Extract the [X, Y] coordinate from the center of the cell holding the provided text.  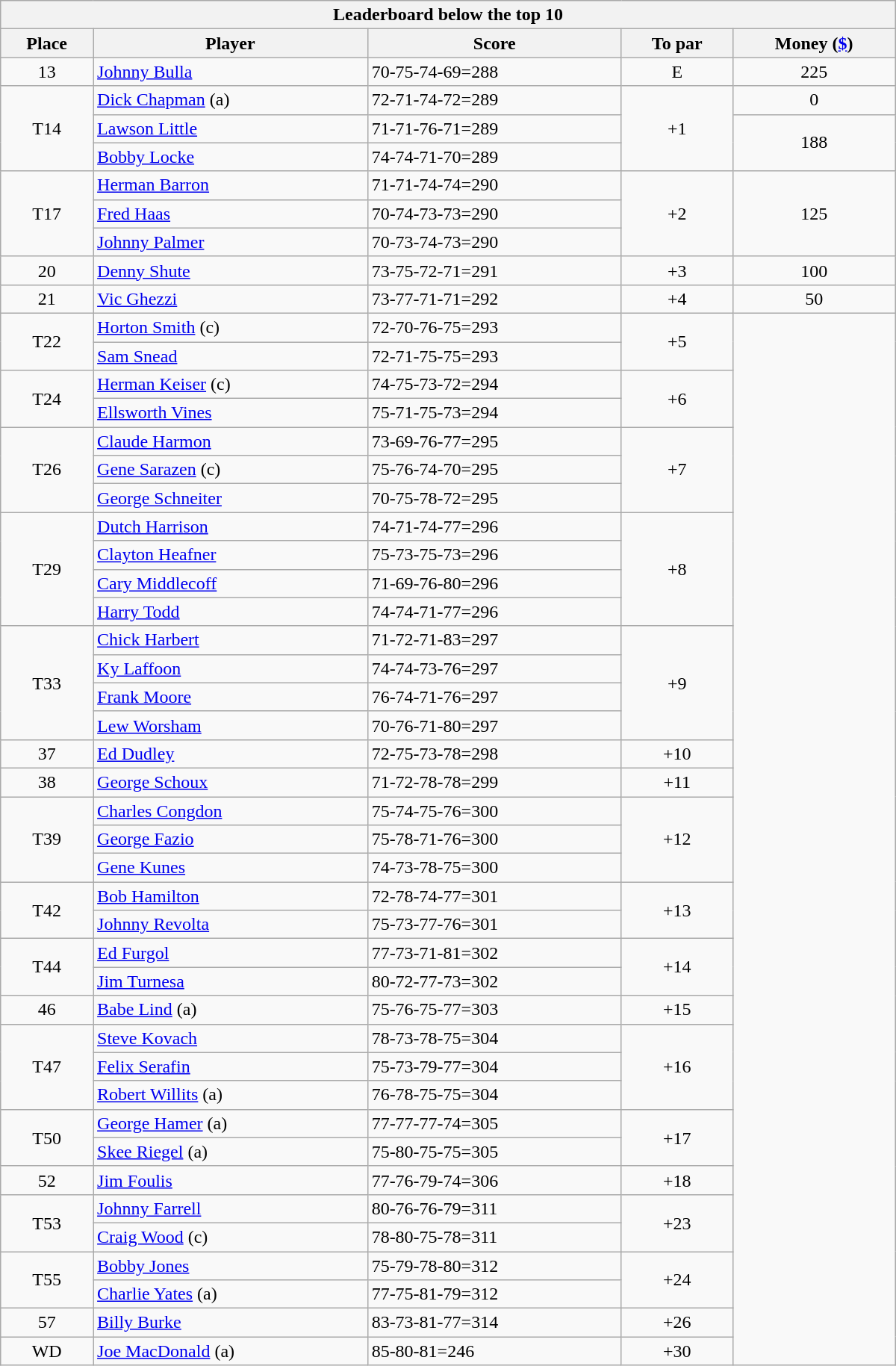
T26 [47, 470]
Ed Dudley [231, 754]
Charlie Yates (a) [231, 1294]
E [676, 72]
To par [676, 43]
73-77-71-71=292 [494, 299]
75-76-75-77=303 [494, 1010]
70-73-74-73=290 [494, 242]
70-75-78-72=295 [494, 498]
+7 [676, 470]
+8 [676, 569]
77-77-77-74=305 [494, 1123]
T55 [47, 1280]
85-80-81=246 [494, 1351]
Gene Kunes [231, 868]
T17 [47, 214]
+14 [676, 967]
+24 [676, 1280]
83-73-81-77=314 [494, 1323]
Billy Burke [231, 1323]
Denny Shute [231, 270]
225 [814, 72]
Bobby Jones [231, 1266]
57 [47, 1323]
75-80-75-75=305 [494, 1152]
50 [814, 299]
Leaderboard below the top 10 [448, 15]
74-74-71-70=289 [494, 157]
+1 [676, 128]
George Schoux [231, 782]
Steve Kovach [231, 1038]
Babe Lind (a) [231, 1010]
52 [47, 1180]
Joe MacDonald (a) [231, 1351]
125 [814, 214]
Ky Laffoon [231, 668]
0 [814, 100]
Place [47, 43]
Skee Riegel (a) [231, 1152]
Harry Todd [231, 612]
80-76-76-79=311 [494, 1208]
T39 [47, 839]
75-73-75-73=296 [494, 555]
100 [814, 270]
77-75-81-79=312 [494, 1294]
Lawson Little [231, 128]
13 [47, 72]
George Schneiter [231, 498]
+10 [676, 754]
Vic Ghezzi [231, 299]
Charles Congdon [231, 810]
78-80-75-78=311 [494, 1237]
72-71-75-75=293 [494, 356]
37 [47, 754]
+2 [676, 214]
T44 [47, 967]
75-71-75-73=294 [494, 413]
71-71-76-71=289 [494, 128]
Money ($) [814, 43]
+9 [676, 683]
+15 [676, 1010]
75-76-74-70=295 [494, 470]
+5 [676, 341]
T33 [47, 683]
Clayton Heafner [231, 555]
Felix Serafin [231, 1067]
T24 [47, 399]
20 [47, 270]
Craig Wood (c) [231, 1237]
71-71-74-74=290 [494, 185]
Frank Moore [231, 697]
70-75-74-69=288 [494, 72]
Jim Turnesa [231, 981]
T22 [47, 341]
75-74-75-76=300 [494, 810]
+3 [676, 270]
+18 [676, 1180]
+11 [676, 782]
71-72-71-83=297 [494, 640]
74-71-74-77=296 [494, 527]
75-73-79-77=304 [494, 1067]
Johnny Revolta [231, 925]
72-71-74-72=289 [494, 100]
72-78-74-77=301 [494, 896]
Herman Barron [231, 185]
Gene Sarazen (c) [231, 470]
+26 [676, 1323]
+12 [676, 839]
Johnny Farrell [231, 1208]
Horton Smith (c) [231, 327]
72-70-76-75=293 [494, 327]
Jim Foulis [231, 1180]
74-74-71-77=296 [494, 612]
70-74-73-73=290 [494, 214]
70-76-71-80=297 [494, 725]
George Fazio [231, 839]
T29 [47, 569]
T14 [47, 128]
Claude Harmon [231, 441]
76-78-75-75=304 [494, 1095]
74-75-73-72=294 [494, 385]
73-69-76-77=295 [494, 441]
75-78-71-76=300 [494, 839]
Robert Willits (a) [231, 1095]
74-74-73-76=297 [494, 668]
Bobby Locke [231, 157]
78-73-78-75=304 [494, 1038]
+23 [676, 1223]
71-72-78-78=299 [494, 782]
Ed Furgol [231, 953]
Lew Worsham [231, 725]
80-72-77-73=302 [494, 981]
+13 [676, 910]
T50 [47, 1137]
Johnny Palmer [231, 242]
75-73-77-76=301 [494, 925]
46 [47, 1010]
188 [814, 143]
Herman Keiser (c) [231, 385]
+16 [676, 1067]
+17 [676, 1137]
+6 [676, 399]
Dick Chapman (a) [231, 100]
Ellsworth Vines [231, 413]
Chick Harbert [231, 640]
Player [231, 43]
Fred Haas [231, 214]
Bob Hamilton [231, 896]
Dutch Harrison [231, 527]
38 [47, 782]
73-75-72-71=291 [494, 270]
74-73-78-75=300 [494, 868]
72-75-73-78=298 [494, 754]
Johnny Bulla [231, 72]
77-73-71-81=302 [494, 953]
T42 [47, 910]
T47 [47, 1067]
George Hamer (a) [231, 1123]
+4 [676, 299]
77-76-79-74=306 [494, 1180]
+30 [676, 1351]
WD [47, 1351]
T53 [47, 1223]
75-79-78-80=312 [494, 1266]
Cary Middlecoff [231, 583]
71-69-76-80=296 [494, 583]
76-74-71-76=297 [494, 697]
21 [47, 299]
Sam Snead [231, 356]
Score [494, 43]
